Pinpoint the cell where the given text exists, returning its [x, y] midpoint coordinate. 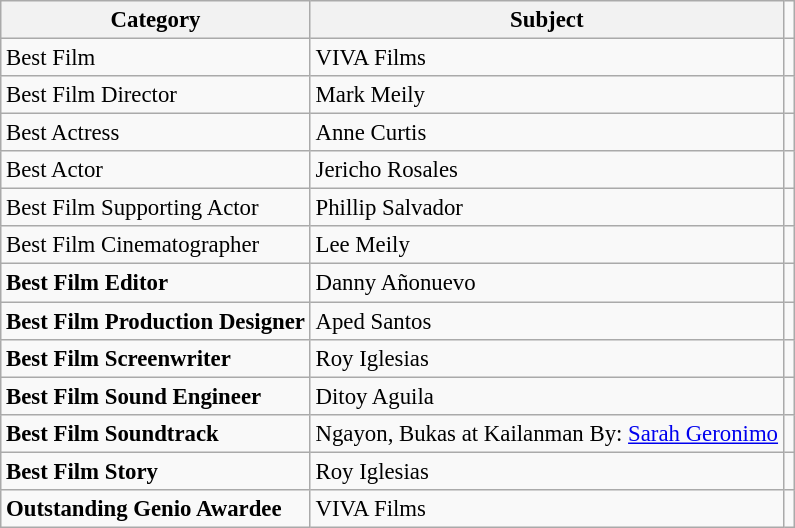
Aped Santos [546, 321]
Outstanding Genio Awardee [156, 508]
Ditoy Aguila [546, 396]
Best Film [156, 57]
Best Film Screenwriter [156, 358]
Phillip Salvador [546, 208]
Best Film Production Designer [156, 321]
Best Actor [156, 170]
Ngayon, Bukas at Kailanman By: Sarah Geronimo [546, 433]
Anne Curtis [546, 133]
Best Film Supporting Actor [156, 208]
Best Film Sound Engineer [156, 396]
Lee Meily [546, 245]
Category [156, 20]
Best Actress [156, 133]
Subject [546, 20]
Danny Añonuevo [546, 283]
Mark Meily [546, 95]
Jericho Rosales [546, 170]
Best Film Cinematographer [156, 245]
Best Film Soundtrack [156, 433]
Best Film Director [156, 95]
Best Film Story [156, 471]
Best Film Editor [156, 283]
